Determine the [X, Y] coordinate at the center of the cell enclosing the given text.  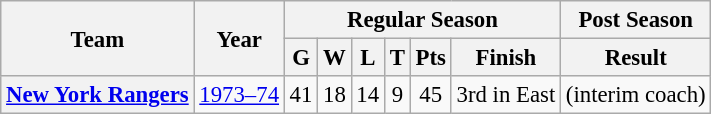
Team [98, 38]
18 [334, 95]
W [334, 58]
45 [430, 95]
T [397, 58]
New York Rangers [98, 95]
3rd in East [506, 95]
Regular Season [422, 20]
Post Season [636, 20]
(interim coach) [636, 95]
Year [239, 38]
G [300, 58]
Result [636, 58]
1973–74 [239, 95]
41 [300, 95]
14 [368, 95]
L [368, 58]
Finish [506, 58]
Pts [430, 58]
9 [397, 95]
